Return (x, y) of the center of cell containing provided text 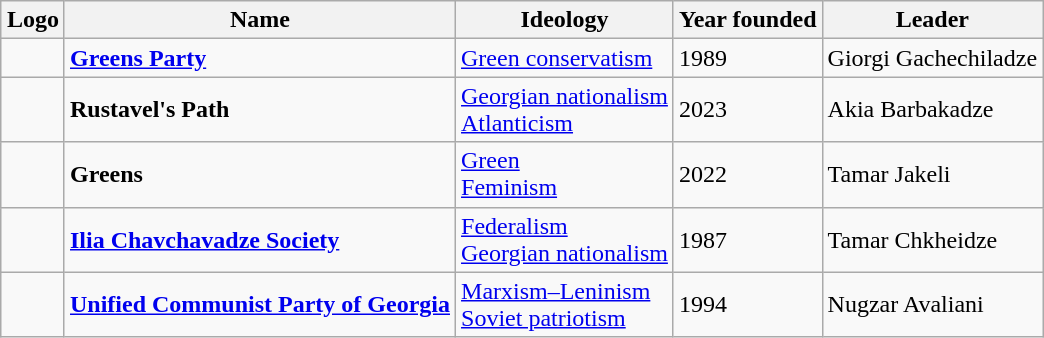
Greens (260, 174)
Unified Communist Party of Georgia (260, 304)
Tamar Jakeli (932, 174)
Year founded (748, 20)
Green conservatism (565, 58)
GreenFeminism (565, 174)
1989 (748, 58)
Greens Party (260, 58)
Name (260, 20)
Rustavel's Path (260, 110)
Leader (932, 20)
Marxism–LeninismSoviet patriotism (565, 304)
1987 (748, 240)
Akia Barbakadze (932, 110)
Ideology (565, 20)
Tamar Chkheidze (932, 240)
Logo (32, 20)
Ilia Chavchavadze Society (260, 240)
1994 (748, 304)
Georgian nationalismAtlanticism (565, 110)
FederalismGeorgian nationalism (565, 240)
Giorgi Gachechiladze (932, 58)
2022 (748, 174)
2023 (748, 110)
Nugzar Avaliani (932, 304)
